Scan for the cell matching the given text and deliver its [x, y] coordinate at center. 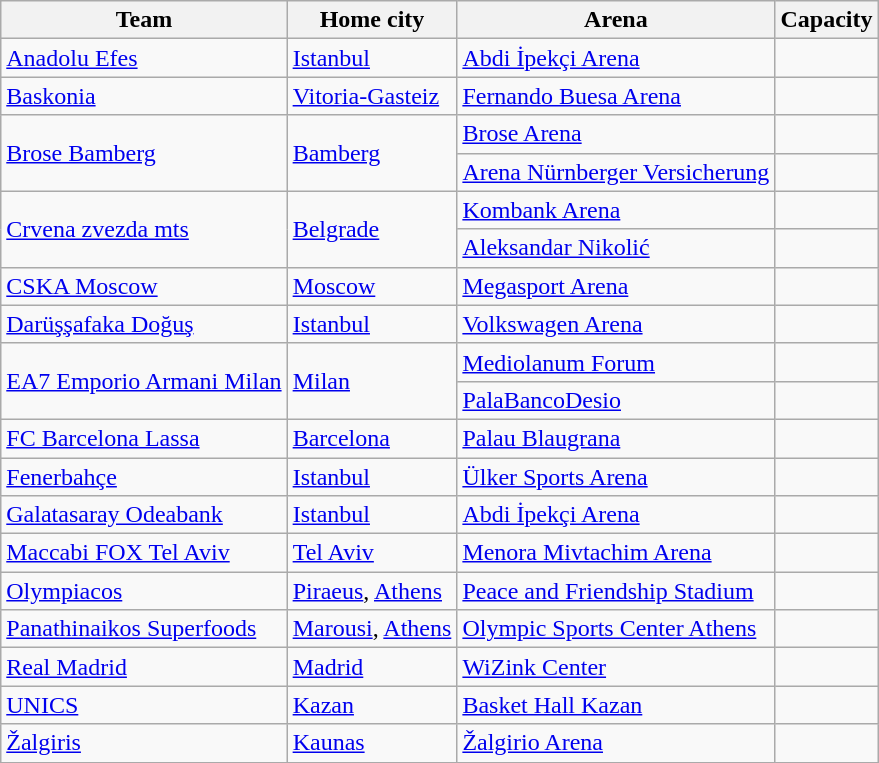
Maccabi FOX Tel Aviv [144, 553]
Menora Mivtachim Arena [616, 553]
Bamberg [372, 153]
Darüşşafaka Doğuş [144, 324]
Arena Nürnberger Versicherung [616, 172]
UNICS [144, 705]
Kaunas [372, 743]
CSKA Moscow [144, 286]
Arena [616, 20]
Crvena zvezda mts [144, 229]
Madrid [372, 667]
Milan [372, 381]
PalaBancoDesio [616, 400]
Volkswagen Arena [616, 324]
Barcelona [372, 438]
WiZink Center [616, 667]
Tel Aviv [372, 553]
Moscow [372, 286]
Team [144, 20]
Panathinaikos Superfoods [144, 629]
Brose Arena [616, 134]
Fernando Buesa Arena [616, 96]
Anadolu Efes [144, 58]
Baskonia [144, 96]
Kazan [372, 705]
Basket Hall Kazan [616, 705]
Kombank Arena [616, 210]
Mediolanum Forum [616, 362]
Home city [372, 20]
EA7 Emporio Armani Milan [144, 381]
Capacity [826, 20]
FC Barcelona Lassa [144, 438]
Megasport Arena [616, 286]
Brose Bamberg [144, 153]
Vitoria-Gasteiz [372, 96]
Belgrade [372, 229]
Peace and Friendship Stadium [616, 591]
Olympic Sports Center Athens [616, 629]
Fenerbahçe [144, 477]
Palau Blaugrana [616, 438]
Marousi, Athens [372, 629]
Real Madrid [144, 667]
Žalgiris [144, 743]
Olympiacos [144, 591]
Žalgirio Arena [616, 743]
Galatasaray Odeabank [144, 515]
Ülker Sports Arena [616, 477]
Aleksandar Nikolić [616, 248]
Piraeus, Athens [372, 591]
